Determine the (X, Y) coordinate at the center of the cell enclosing the given text.  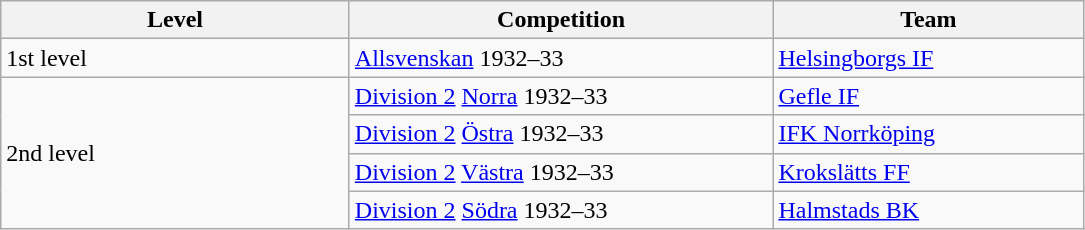
Halmstads BK (928, 210)
Allsvenskan 1932–33 (561, 58)
Division 2 Södra 1932–33 (561, 210)
2nd level (176, 153)
Krokslätts FF (928, 172)
Division 2 Norra 1932–33 (561, 96)
Division 2 Västra 1932–33 (561, 172)
Division 2 Östra 1932–33 (561, 134)
1st level (176, 58)
Team (928, 20)
IFK Norrköping (928, 134)
Level (176, 20)
Gefle IF (928, 96)
Helsingborgs IF (928, 58)
Competition (561, 20)
